Determine the [X, Y] coordinate at the center of the cell enclosing the given text.  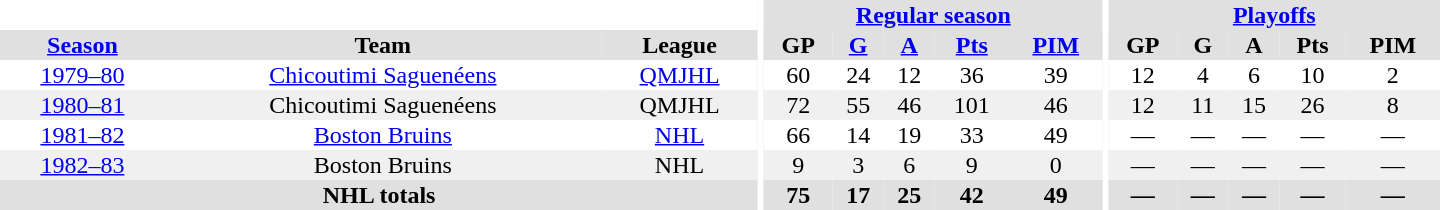
League [680, 45]
36 [972, 75]
101 [972, 105]
2 [1393, 75]
Season [82, 45]
10 [1312, 75]
60 [798, 75]
4 [1202, 75]
39 [1056, 75]
Playoffs [1274, 15]
25 [910, 195]
11 [1202, 105]
1979–80 [82, 75]
Regular season [934, 15]
19 [910, 135]
15 [1254, 105]
0 [1056, 165]
NHL totals [379, 195]
1981–82 [82, 135]
75 [798, 195]
66 [798, 135]
24 [858, 75]
3 [858, 165]
Team [383, 45]
17 [858, 195]
1982–83 [82, 165]
8 [1393, 105]
72 [798, 105]
14 [858, 135]
1980–81 [82, 105]
26 [1312, 105]
55 [858, 105]
42 [972, 195]
33 [972, 135]
